Determine the (x, y) coordinate at the center of the cell enclosing the given text.  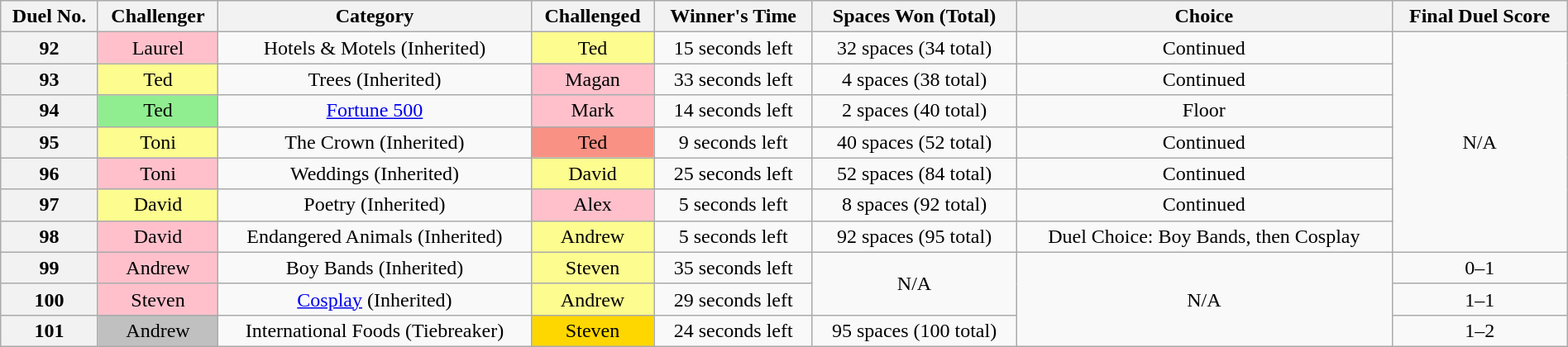
93 (50, 79)
1–1 (1480, 299)
24 seconds left (734, 330)
35 seconds left (734, 268)
96 (50, 173)
95 spaces (100 total) (914, 330)
100 (50, 299)
Boy Bands (Inherited) (375, 268)
8 spaces (92 total) (914, 205)
9 seconds left (734, 142)
International Foods (Tiebreaker) (375, 330)
40 spaces (52 total) (914, 142)
Hotels & Motels (Inherited) (375, 48)
Trees (Inherited) (375, 79)
Floor (1204, 111)
Cosplay (Inherited) (375, 299)
101 (50, 330)
94 (50, 111)
Mark (592, 111)
Poetry (Inherited) (375, 205)
4 spaces (38 total) (914, 79)
0–1 (1480, 268)
Alex (592, 205)
32 spaces (34 total) (914, 48)
Laurel (158, 48)
Spaces Won (Total) (914, 17)
Winner's Time (734, 17)
14 seconds left (734, 111)
99 (50, 268)
Challenger (158, 17)
33 seconds left (734, 79)
97 (50, 205)
29 seconds left (734, 299)
15 seconds left (734, 48)
Endangered Animals (Inherited) (375, 236)
Magan (592, 79)
Duel No. (50, 17)
98 (50, 236)
2 spaces (40 total) (914, 111)
Weddings (Inherited) (375, 173)
25 seconds left (734, 173)
52 spaces (84 total) (914, 173)
Final Duel Score (1480, 17)
95 (50, 142)
Category (375, 17)
92 spaces (95 total) (914, 236)
1–2 (1480, 330)
92 (50, 48)
Challenged (592, 17)
Choice (1204, 17)
The Crown (Inherited) (375, 142)
Fortune 500 (375, 111)
Duel Choice: Boy Bands, then Cosplay (1204, 236)
